Search for the cell housing the specified text and yield its [x, y] center coordinate. 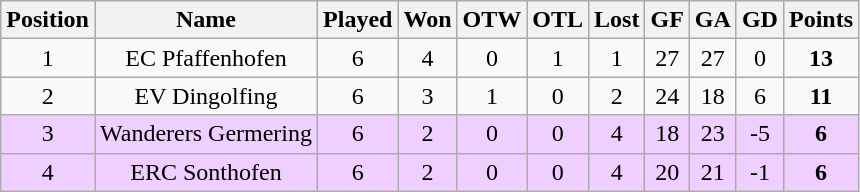
Position [48, 20]
-1 [760, 172]
EC Pfaffenhofen [206, 58]
GD [760, 20]
GA [712, 20]
Won [428, 20]
23 [712, 134]
ERC Sonthofen [206, 172]
13 [820, 58]
Wanderers Germering [206, 134]
EV Dingolfing [206, 96]
Points [820, 20]
-5 [760, 134]
Name [206, 20]
Lost [617, 20]
OTL [558, 20]
GF [667, 20]
Played [358, 20]
21 [712, 172]
20 [667, 172]
OTW [492, 20]
24 [667, 96]
11 [820, 96]
